Extract the [X, Y] coordinate from the center of the cell holding the provided text.  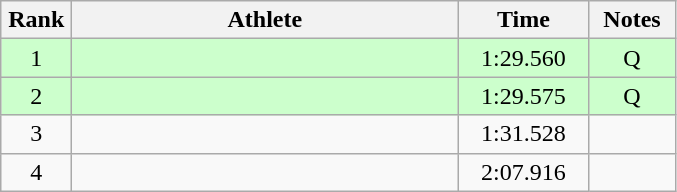
4 [36, 172]
Time [524, 20]
1:29.560 [524, 58]
1:29.575 [524, 96]
Notes [632, 20]
3 [36, 134]
2:07.916 [524, 172]
Rank [36, 20]
1 [36, 58]
2 [36, 96]
Athlete [265, 20]
1:31.528 [524, 134]
